Extract the (x, y) coordinate from the center of the cell holding the provided text.  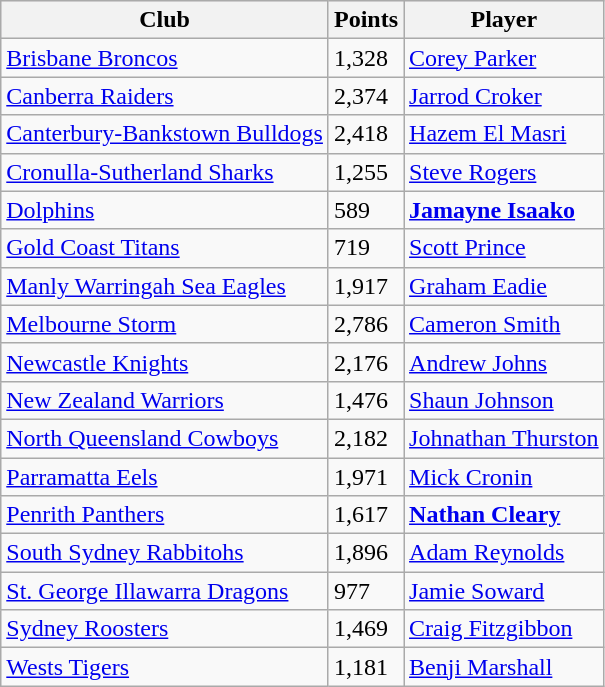
Jarrod Croker (504, 96)
Brisbane Broncos (165, 58)
Andrew Johns (504, 362)
1,917 (366, 286)
Benji Marshall (504, 667)
Club (165, 20)
Corey Parker (504, 58)
1,617 (366, 515)
Dolphins (165, 210)
Hazem El Masri (504, 134)
1,896 (366, 553)
Cameron Smith (504, 324)
Wests Tigers (165, 667)
Graham Eadie (504, 286)
1,971 (366, 477)
Scott Prince (504, 248)
Penrith Panthers (165, 515)
Points (366, 20)
Craig Fitzgibbon (504, 629)
Cronulla-Sutherland Sharks (165, 172)
1,476 (366, 400)
South Sydney Rabbitohs (165, 553)
Player (504, 20)
Melbourne Storm (165, 324)
Parramatta Eels (165, 477)
Canberra Raiders (165, 96)
Gold Coast Titans (165, 248)
2,786 (366, 324)
Newcastle Knights (165, 362)
977 (366, 591)
Nathan Cleary (504, 515)
Mick Cronin (504, 477)
1,328 (366, 58)
Sydney Roosters (165, 629)
1,469 (366, 629)
1,181 (366, 667)
2,182 (366, 438)
Manly Warringah Sea Eagles (165, 286)
St. George Illawarra Dragons (165, 591)
2,418 (366, 134)
Jamie Soward (504, 591)
2,176 (366, 362)
Shaun Johnson (504, 400)
Johnathan Thurston (504, 438)
589 (366, 210)
1,255 (366, 172)
North Queensland Cowboys (165, 438)
New Zealand Warriors (165, 400)
Canterbury-Bankstown Bulldogs (165, 134)
Jamayne Isaako (504, 210)
2,374 (366, 96)
719 (366, 248)
Steve Rogers (504, 172)
Adam Reynolds (504, 553)
